Provide the [X, Y] coordinate of the cell's center where the given text is located.  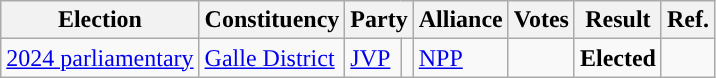
Galle District [272, 58]
Elected [618, 58]
JVP [373, 58]
Election [100, 20]
Ref. [688, 20]
Alliance [460, 20]
2024 parliamentary [100, 58]
NPP [460, 58]
Constituency [272, 20]
Votes [541, 20]
Party [379, 20]
Result [618, 20]
